Extract the (X, Y) coordinate from the center of the cell holding the provided text.  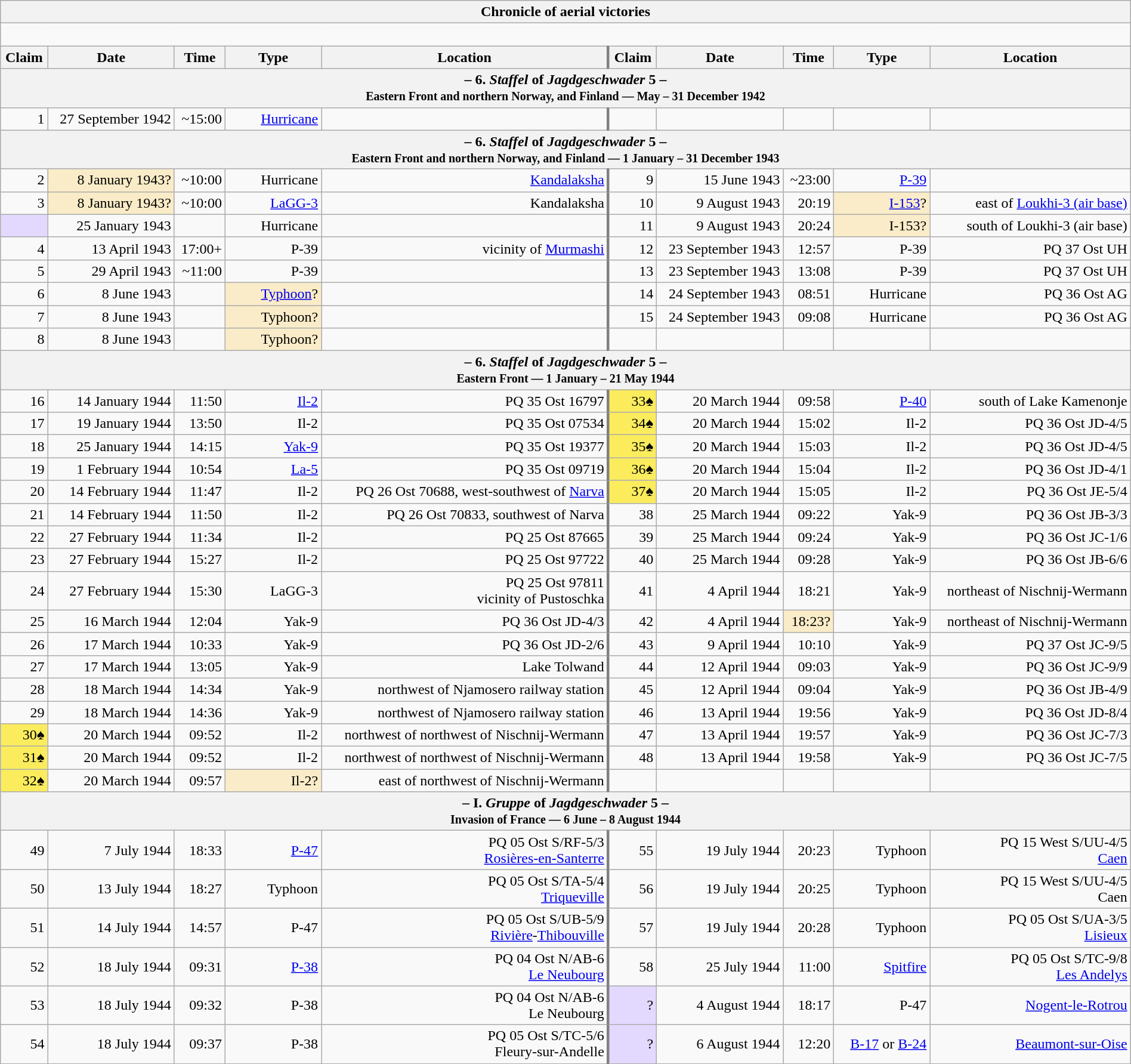
19:56 (809, 712)
vicinity of Murmashi (465, 248)
PQ 36 Ost JC-9/9 (1030, 667)
58 (632, 967)
19:57 (809, 735)
PQ 26 Ost 70833, southwest of Narva (465, 514)
25 July 1944 (720, 967)
2 (24, 180)
5 (24, 271)
09:08 (809, 317)
Lake Tolwand (465, 667)
09:37 (199, 1044)
Nogent-le-Rotrou (1030, 1005)
20:19 (809, 203)
14:34 (199, 689)
53 (24, 1005)
14:57 (199, 927)
24 (24, 591)
– 6. Staffel of Jagdgeschwader 5 –Eastern Front and northern Norway, and Finland — May – 31 December 1942 (565, 88)
11 (632, 226)
50 (24, 889)
14:15 (199, 446)
La-5 (273, 469)
09:31 (199, 967)
east of northwest of Nischnij-Wermann (465, 781)
09:57 (199, 781)
17 (24, 424)
19 January 1944 (111, 424)
46 (632, 712)
13 April 1943 (111, 248)
PQ 25 Ost 87665 (465, 537)
Spitfire (882, 967)
13 (632, 271)
29 (24, 712)
36♠ (632, 469)
10:54 (199, 469)
6 August 1944 (720, 1044)
12:04 (199, 621)
20:24 (809, 226)
10:10 (809, 644)
26 (24, 644)
57 (632, 927)
1 February 1944 (111, 469)
16 (24, 401)
PQ 35 Ost 16797 (465, 401)
25 January 1943 (111, 226)
PQ 36 Ost JC-7/5 (1030, 758)
09:58 (809, 401)
19:58 (809, 758)
PQ 05 Ost S/TC-5/6Fleury-sur-Andelle (465, 1044)
9 April 1944 (720, 644)
Beaumont-sur-Oise (1030, 1044)
18:17 (809, 1005)
20:25 (809, 889)
09:28 (809, 560)
42 (632, 621)
15:02 (809, 424)
10:33 (199, 644)
15:27 (199, 560)
7 July 1944 (111, 850)
~23:00 (809, 180)
9 (632, 180)
6 (24, 294)
19 (24, 469)
3 (24, 203)
PQ 26 Ost 70688, west-southwest of Narva (465, 492)
41 (632, 591)
54 (24, 1044)
PQ 36 Ost JD-4/3 (465, 621)
PQ 35 Ost 07534 (465, 424)
11:00 (809, 967)
4 August 1944 (720, 1005)
15 June 1943 (720, 180)
15:05 (809, 492)
10 (632, 203)
– 6. Staffel of Jagdgeschwader 5 –Eastern Front — 1 January – 21 May 1944 (565, 370)
Il-2? (273, 781)
44 (632, 667)
PQ 35 Ost 09719 (465, 469)
PQ 25 Ost 97722 (465, 560)
16 March 1944 (111, 621)
11:34 (199, 537)
14 January 1944 (111, 401)
15 (632, 317)
PQ 05 Ost S/UA-3/5Lisieux (1030, 927)
8 (24, 340)
29 April 1943 (111, 271)
P-40 (882, 401)
PQ 36 Ost JB-4/9 (1030, 689)
13:08 (809, 271)
37♠ (632, 492)
PQ 36 Ost JD-8/4 (1030, 712)
PQ 36 Ost JD-2/6 (465, 644)
PQ 05 Ost S/UB-5/9Rivière-Thibouville (465, 927)
39 (632, 537)
south of Lake Kamenonje (1030, 401)
12:20 (809, 1044)
51 (24, 927)
PQ 37 Ost JC-9/5 (1030, 644)
PQ 05 Ost S/TA-5/4Triqueville (465, 889)
Chronicle of aerial victories (565, 12)
38 (632, 514)
PQ 36 Ost JD-4/1 (1030, 469)
25 (24, 621)
32♠ (24, 781)
20:23 (809, 850)
17:00+ (199, 248)
7 (24, 317)
~15:00 (199, 119)
18 (24, 446)
18:27 (199, 889)
09:03 (809, 667)
09:32 (199, 1005)
east of Loukhi-3 (air base) (1030, 203)
33♠ (632, 401)
– I. Gruppe of Jagdgeschwader 5 –Invasion of France — 6 June – 8 August 1944 (565, 812)
25 January 1944 (111, 446)
47 (632, 735)
1 (24, 119)
45 (632, 689)
43 (632, 644)
PQ 36 Ost JB-6/6 (1030, 560)
23 (24, 560)
08:51 (809, 294)
27 September 1942 (111, 119)
south of Loukhi-3 (air base) (1030, 226)
13:05 (199, 667)
PQ 05 Ost S/RF-5/3Rosières-en-Santerre (465, 850)
49 (24, 850)
20 (24, 492)
15:03 (809, 446)
PQ 05 Ost S/TC-9/8Les Andelys (1030, 967)
14 July 1944 (111, 927)
PQ 36 Ost JC-1/6 (1030, 537)
11:47 (199, 492)
PQ 25 Ost 97811vicinity of Pustoschka (465, 591)
15:30 (199, 591)
18:23? (809, 621)
~11:00 (199, 271)
48 (632, 758)
52 (24, 967)
18:33 (199, 850)
40 (632, 560)
20:28 (809, 927)
PQ 35 Ost 19377 (465, 446)
09:22 (809, 514)
55 (632, 850)
09:24 (809, 537)
15:04 (809, 469)
27 (24, 667)
22 (24, 537)
09:04 (809, 689)
14:36 (199, 712)
4 (24, 248)
PQ 36 Ost JC-7/3 (1030, 735)
34♠ (632, 424)
B-17 or B-24 (882, 1044)
12 (632, 248)
PQ 36 Ost JE-5/4 (1030, 492)
PQ 36 Ost JB-3/3 (1030, 514)
– 6. Staffel of Jagdgeschwader 5 –Eastern Front and northern Norway, and Finland — 1 January – 31 December 1943 (565, 149)
31♠ (24, 758)
28 (24, 689)
12:57 (809, 248)
18:21 (809, 591)
56 (632, 889)
30♠ (24, 735)
13:50 (199, 424)
21 (24, 514)
35♠ (632, 446)
14 (632, 294)
13 July 1944 (111, 889)
